Provide the (X, Y) coordinate of the cell's center where the given text is located.  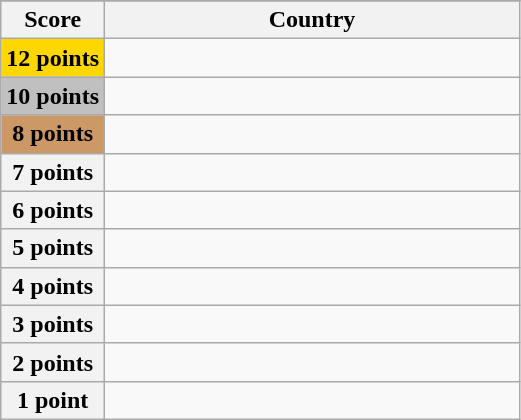
8 points (53, 134)
5 points (53, 248)
Score (53, 20)
6 points (53, 210)
3 points (53, 324)
Country (312, 20)
2 points (53, 362)
1 point (53, 400)
12 points (53, 58)
7 points (53, 172)
4 points (53, 286)
10 points (53, 96)
